Return the [X, Y] coordinate for the center point of the cell that contains the specified text.  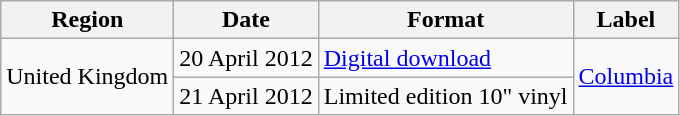
Date [246, 20]
Region [88, 20]
21 April 2012 [246, 96]
Format [446, 20]
United Kingdom [88, 77]
Label [626, 20]
Limited edition 10" vinyl [446, 96]
Digital download [446, 58]
Columbia [626, 77]
20 April 2012 [246, 58]
